For the text-containing cell, return its midpoint in [x, y] coordinate format. 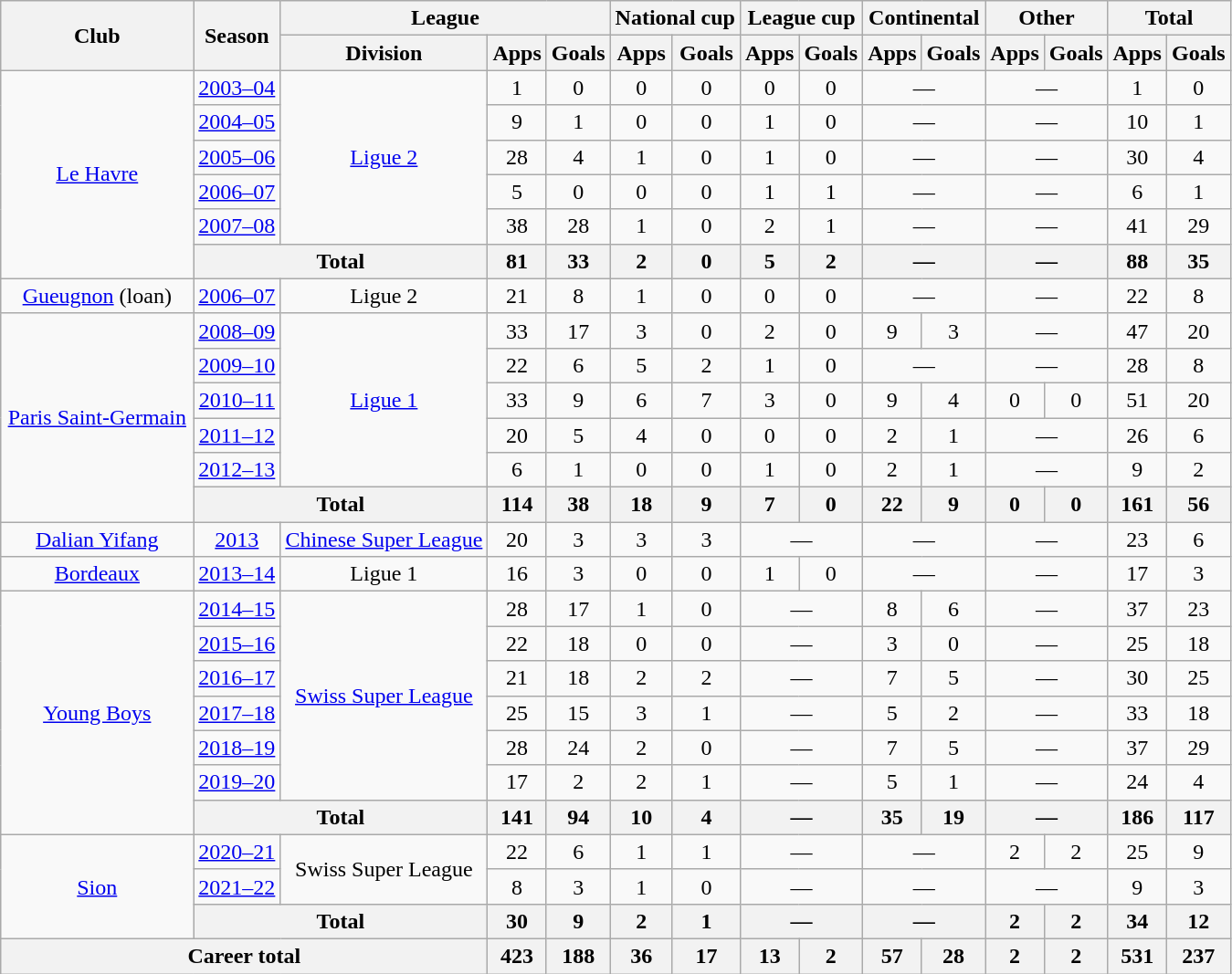
94 [578, 817]
Le Havre [97, 174]
Career total [245, 956]
2012–13 [237, 470]
81 [517, 261]
2013–14 [237, 574]
41 [1137, 226]
2011–12 [237, 435]
2020–21 [237, 852]
Division [384, 53]
Sion [97, 886]
Chinese Super League [384, 539]
2009–10 [237, 365]
2021–22 [237, 886]
34 [1137, 921]
2014–15 [237, 609]
15 [578, 713]
Other [1047, 18]
188 [578, 956]
League cup [801, 18]
Young Boys [97, 713]
Bordeaux [97, 574]
2016–17 [237, 678]
186 [1137, 817]
117 [1198, 817]
531 [1137, 956]
2017–18 [237, 713]
2004–05 [237, 122]
2019–20 [237, 782]
2007–08 [237, 226]
2015–16 [237, 644]
51 [1137, 400]
League [446, 18]
57 [892, 956]
2005–06 [237, 157]
237 [1198, 956]
2010–11 [237, 400]
12 [1198, 921]
56 [1198, 505]
26 [1137, 435]
161 [1137, 505]
Paris Saint-Germain [97, 417]
36 [641, 956]
2003–04 [237, 88]
2008–09 [237, 330]
19 [953, 817]
16 [517, 574]
Dalian Yifang [97, 539]
423 [517, 956]
Season [237, 36]
Club [97, 36]
141 [517, 817]
Continental [924, 18]
2013 [237, 539]
88 [1137, 261]
13 [769, 956]
Gueugnon (loan) [97, 296]
2018–19 [237, 748]
114 [517, 505]
National cup [675, 18]
47 [1137, 330]
